Capture the cell that displays the provided text and extract its [X, Y] central coordinate. 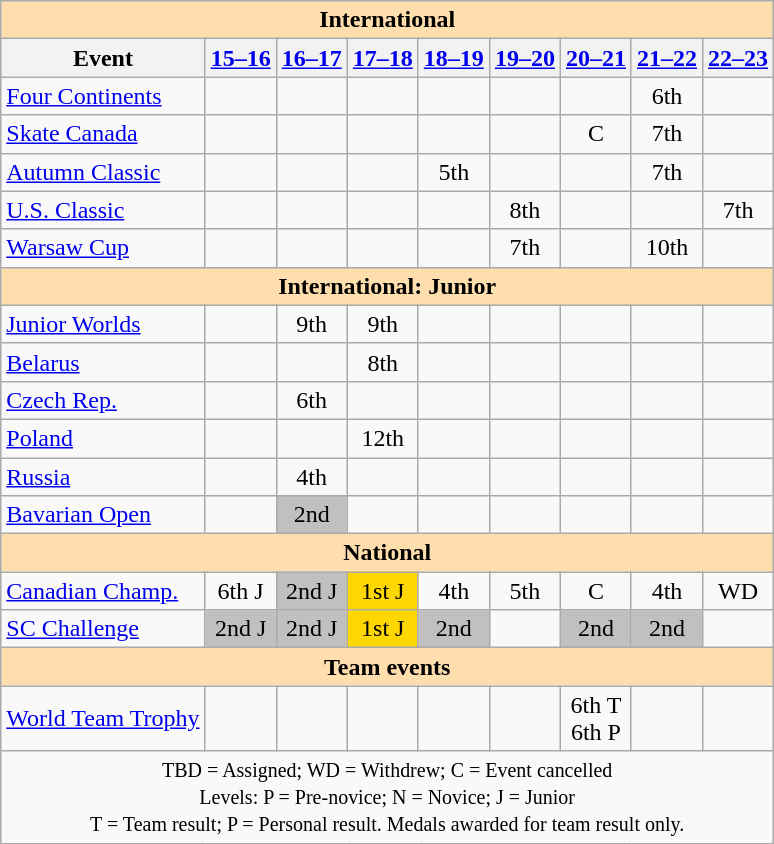
U.S. Classic [103, 210]
22–23 [738, 58]
Russia [103, 477]
Autumn Classic [103, 172]
17–18 [382, 58]
Czech Rep. [103, 400]
WD [738, 591]
National [388, 553]
6th T 6th P [596, 718]
Junior Worlds [103, 324]
Belarus [103, 362]
20–21 [596, 58]
Warsaw Cup [103, 248]
Bavarian Open [103, 515]
International [388, 20]
Event [103, 58]
Canadian Champ. [103, 591]
SC Challenge [103, 629]
World Team Trophy [103, 718]
10th [666, 248]
15–16 [240, 58]
12th [382, 438]
Poland [103, 438]
16–17 [312, 58]
21–22 [666, 58]
Four Continents [103, 96]
Skate Canada [103, 134]
6th J [240, 591]
18–19 [454, 58]
International: Junior [388, 286]
Team events [388, 667]
19–20 [524, 58]
